Pinpoint the cell where the given text exists, returning its [X, Y] midpoint coordinate. 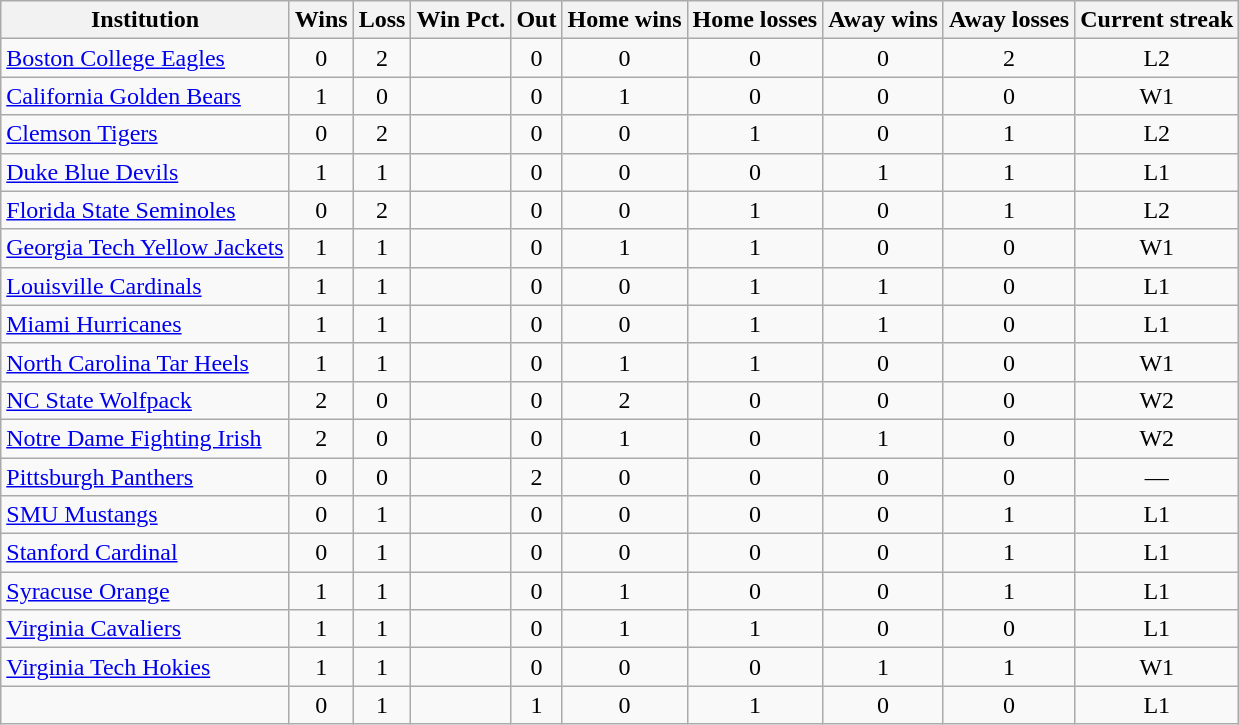
Out [536, 20]
SMU Mustangs [145, 515]
Florida State Seminoles [145, 210]
California Golden Bears [145, 96]
Georgia Tech Yellow Jackets [145, 248]
Away losses [1008, 20]
Virginia Cavaliers [145, 629]
Stanford Cardinal [145, 553]
Current streak [1157, 20]
Home losses [755, 20]
Institution [145, 20]
Home wins [624, 20]
Louisville Cardinals [145, 286]
Wins [321, 20]
NC State Wolfpack [145, 400]
North Carolina Tar Heels [145, 362]
Boston College Eagles [145, 58]
— [1157, 477]
Clemson Tigers [145, 134]
Away wins [884, 20]
Pittsburgh Panthers [145, 477]
Notre Dame Fighting Irish [145, 438]
Duke Blue Devils [145, 172]
Virginia Tech Hokies [145, 667]
Syracuse Orange [145, 591]
Win Pct. [461, 20]
Miami Hurricanes [145, 324]
Loss [382, 20]
